Return [x, y] of the center of cell containing provided text 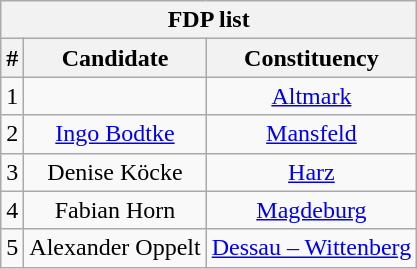
4 [12, 210]
1 [12, 96]
Fabian Horn [115, 210]
Altmark [312, 96]
Alexander Oppelt [115, 248]
Constituency [312, 58]
Mansfeld [312, 134]
Magdeburg [312, 210]
Candidate [115, 58]
Denise Köcke [115, 172]
# [12, 58]
3 [12, 172]
2 [12, 134]
Ingo Bodtke [115, 134]
Dessau – Wittenberg [312, 248]
FDP list [209, 20]
Harz [312, 172]
5 [12, 248]
